Scan for the cell matching the given text and deliver its [X, Y] coordinate at center. 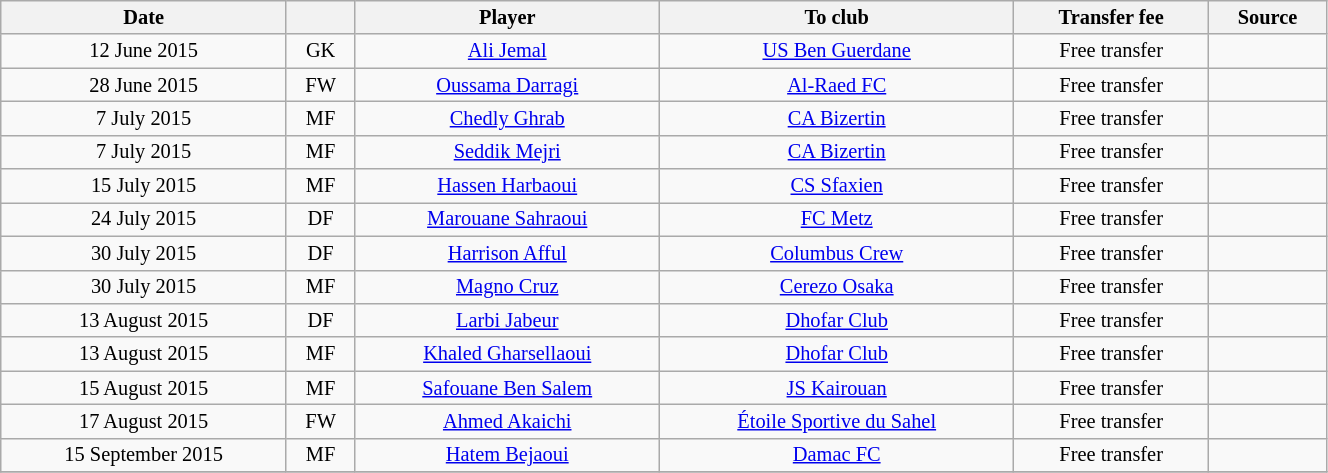
Oussama Darragi [508, 85]
28 June 2015 [144, 85]
24 July 2015 [144, 219]
Date [144, 17]
Safouane Ben Salem [508, 388]
Étoile Sportive du Sahel [837, 421]
Al-Raed FC [837, 85]
Cerezo Osaka [837, 287]
Transfer fee [1112, 17]
Columbus Crew [837, 253]
Source [1268, 17]
Harrison Afful [508, 253]
12 June 2015 [144, 51]
To club [837, 17]
US Ben Guerdane [837, 51]
17 August 2015 [144, 421]
Larbi Jabeur [508, 320]
Ali Jemal [508, 51]
GK [320, 51]
Marouane Sahraoui [508, 219]
Magno Cruz [508, 287]
JS Kairouan [837, 388]
Damac FC [837, 455]
CS Sfaxien [837, 186]
Player [508, 17]
Hassen Harbaoui [508, 186]
Ahmed Akaichi [508, 421]
Chedly Ghrab [508, 118]
Hatem Bejaoui [508, 455]
15 August 2015 [144, 388]
Seddik Mejri [508, 152]
15 July 2015 [144, 186]
15 September 2015 [144, 455]
FC Metz [837, 219]
Khaled Gharsellaoui [508, 354]
